For the text-containing cell, return its midpoint in [x, y] coordinate format. 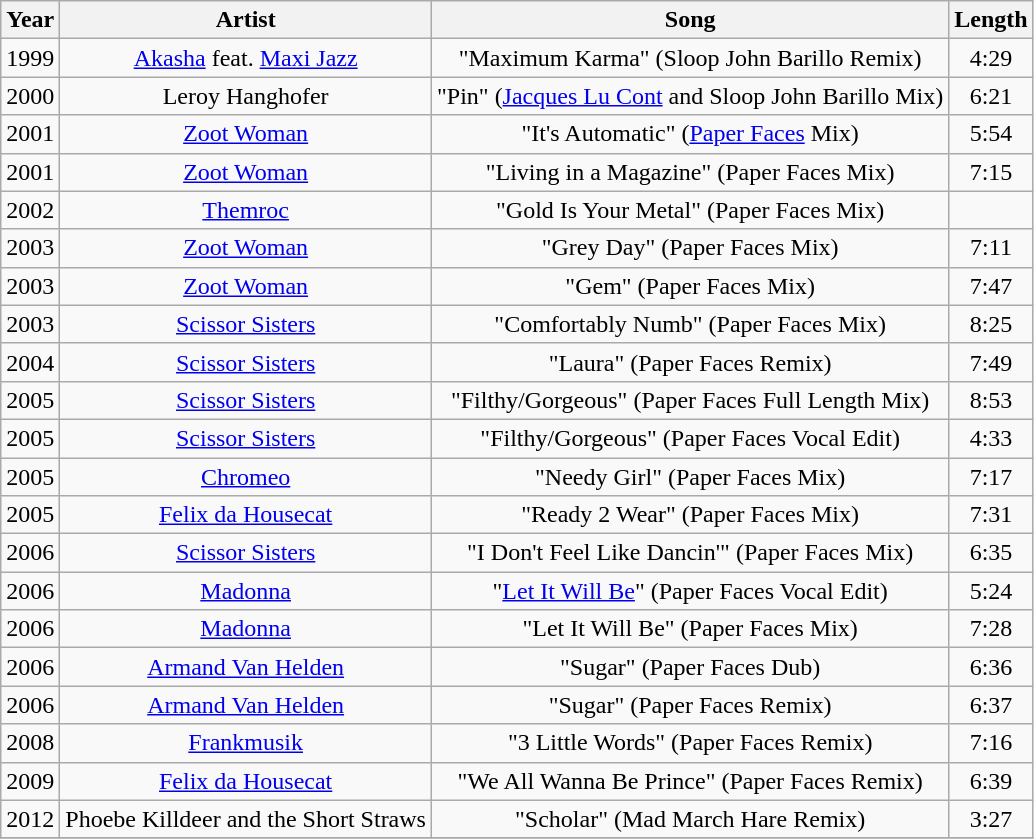
"Let It Will Be" (Paper Faces Mix) [690, 629]
"We All Wanna Be Prince" (Paper Faces Remix) [690, 781]
"Filthy/Gorgeous" (Paper Faces Vocal Edit) [690, 438]
6:35 [991, 553]
Artist [246, 20]
Frankmusik [246, 743]
"Ready 2 Wear" (Paper Faces Mix) [690, 515]
7:16 [991, 743]
7:47 [991, 286]
"Laura" (Paper Faces Remix) [690, 362]
5:24 [991, 591]
8:25 [991, 324]
"3 Little Words" (Paper Faces Remix) [690, 743]
2002 [30, 210]
6:39 [991, 781]
"Pin" (Jacques Lu Cont and Sloop John Barillo Mix) [690, 96]
Leroy Hanghofer [246, 96]
"Maximum Karma" (Sloop John Barillo Remix) [690, 58]
Song [690, 20]
"Comfortably Numb" (Paper Faces Mix) [690, 324]
"Sugar" (Paper Faces Remix) [690, 705]
6:36 [991, 667]
"Filthy/Gorgeous" (Paper Faces Full Length Mix) [690, 400]
7:31 [991, 515]
"Gold Is Your Metal" (Paper Faces Mix) [690, 210]
5:54 [991, 134]
"It's Automatic" (Paper Faces Mix) [690, 134]
"Let It Will Be" (Paper Faces Vocal Edit) [690, 591]
Phoebe Killdeer and the Short Straws [246, 819]
6:37 [991, 705]
2000 [30, 96]
"I Don't Feel Like Dancin'" (Paper Faces Mix) [690, 553]
1999 [30, 58]
"Gem" (Paper Faces Mix) [690, 286]
4:29 [991, 58]
8:53 [991, 400]
Year [30, 20]
Chromeo [246, 477]
2008 [30, 743]
7:15 [991, 172]
"Scholar" (Mad March Hare Remix) [690, 819]
7:11 [991, 248]
6:21 [991, 96]
Length [991, 20]
Akasha feat. Maxi Jazz [246, 58]
7:28 [991, 629]
Themroc [246, 210]
"Needy Girl" (Paper Faces Mix) [690, 477]
7:17 [991, 477]
7:49 [991, 362]
3:27 [991, 819]
4:33 [991, 438]
"Living in a Magazine" (Paper Faces Mix) [690, 172]
2009 [30, 781]
"Sugar" (Paper Faces Dub) [690, 667]
"Grey Day" (Paper Faces Mix) [690, 248]
2004 [30, 362]
2012 [30, 819]
